Pinpoint the cell where the given text exists, returning its (x, y) midpoint coordinate. 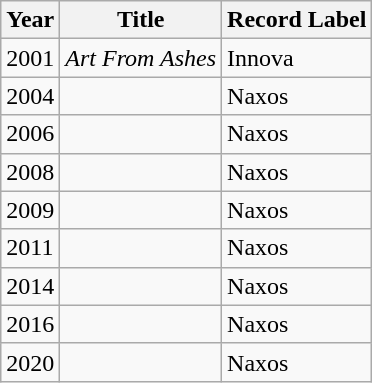
2009 (30, 210)
Innova (297, 58)
Title (141, 20)
Art From Ashes (141, 58)
2016 (30, 324)
2014 (30, 286)
2008 (30, 172)
2011 (30, 248)
Year (30, 20)
2020 (30, 362)
2006 (30, 134)
2001 (30, 58)
Record Label (297, 20)
2004 (30, 96)
